Output the (X, Y) coordinate of the center of the cell containing the given text.  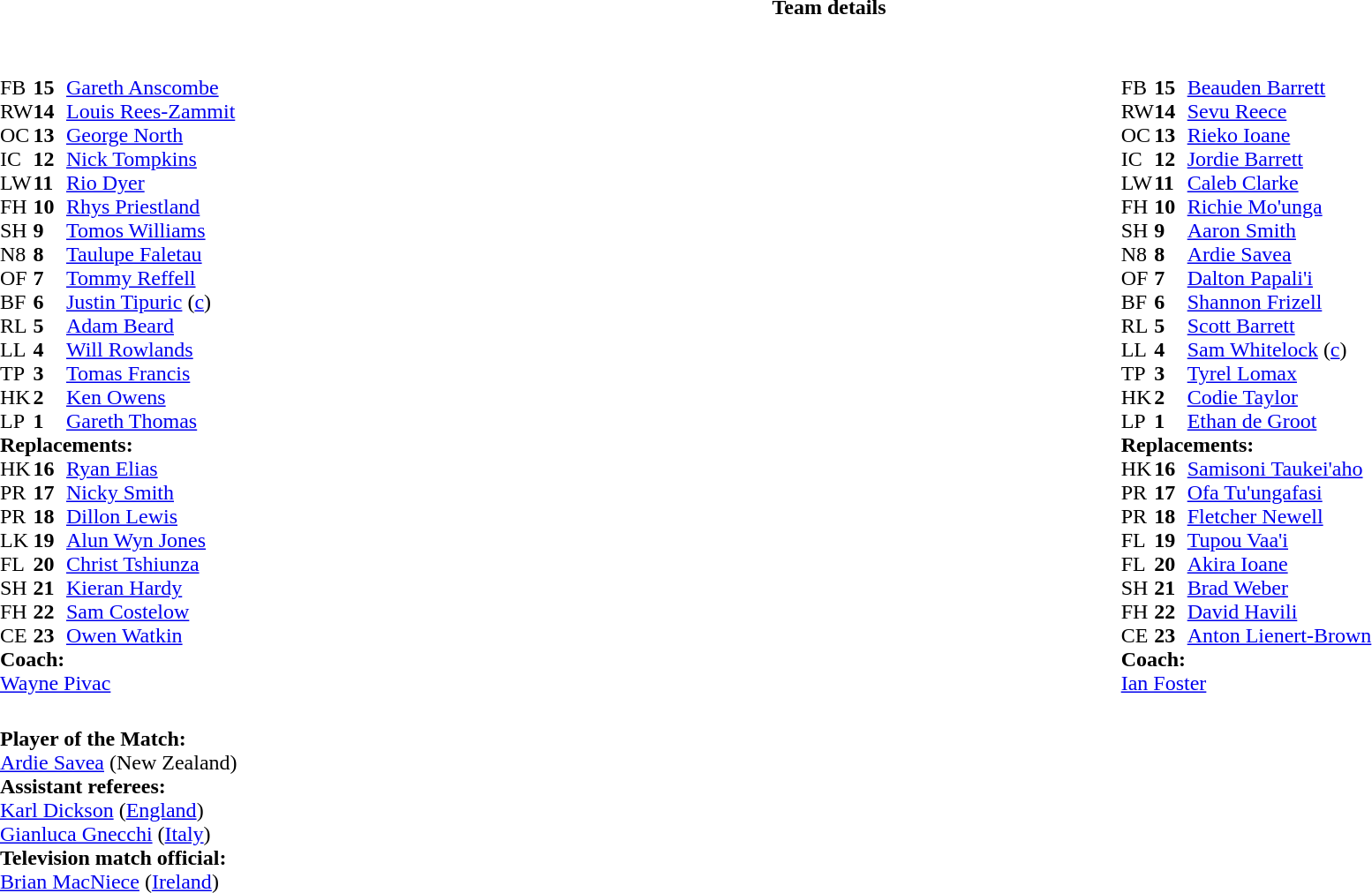
Sam Whitelock (c) (1280, 349)
Rhys Priestland (150, 206)
Ryan Elias (150, 469)
Tomas Francis (150, 374)
Brad Weber (1280, 588)
Dillon Lewis (150, 517)
Fletcher Newell (1280, 517)
Dalton Papali'i (1280, 279)
Sevu Reece (1280, 111)
Alun Wyn Jones (150, 540)
Gareth Anscombe (150, 88)
LK (17, 540)
Tupou Vaa'i (1280, 540)
Adam Beard (150, 326)
Christ Tshiunza (150, 565)
Taulupe Faletau (150, 254)
Kieran Hardy (150, 588)
Nick Tompkins (150, 159)
Rieko Ioane (1280, 136)
Ardie Savea (1280, 254)
Ofa Tu'ungafasi (1280, 492)
Shannon Frizell (1280, 302)
Jordie Barrett (1280, 159)
Aaron Smith (1280, 231)
Owen Watkin (150, 635)
Samisoni Taukei'aho (1280, 469)
Wayne Pivac (117, 683)
Beauden Barrett (1280, 88)
Richie Mo'unga (1280, 206)
Nicky Smith (150, 492)
Tomos Williams (150, 231)
Ethan de Groot (1280, 422)
Will Rowlands (150, 349)
Gareth Thomas (150, 422)
Scott Barrett (1280, 326)
David Havili (1280, 612)
Akira Ioane (1280, 565)
Tyrel Lomax (1280, 374)
Sam Costelow (150, 612)
Louis Rees-Zammit (150, 111)
George North (150, 136)
Justin Tipuric (c) (150, 302)
Ian Foster (1247, 683)
Anton Lienert-Brown (1280, 635)
Rio Dyer (150, 184)
Codie Taylor (1280, 397)
Tommy Reffell (150, 279)
Caleb Clarke (1280, 184)
Ken Owens (150, 397)
